Determine the [X, Y] coordinate at the center of the cell enclosing the given text.  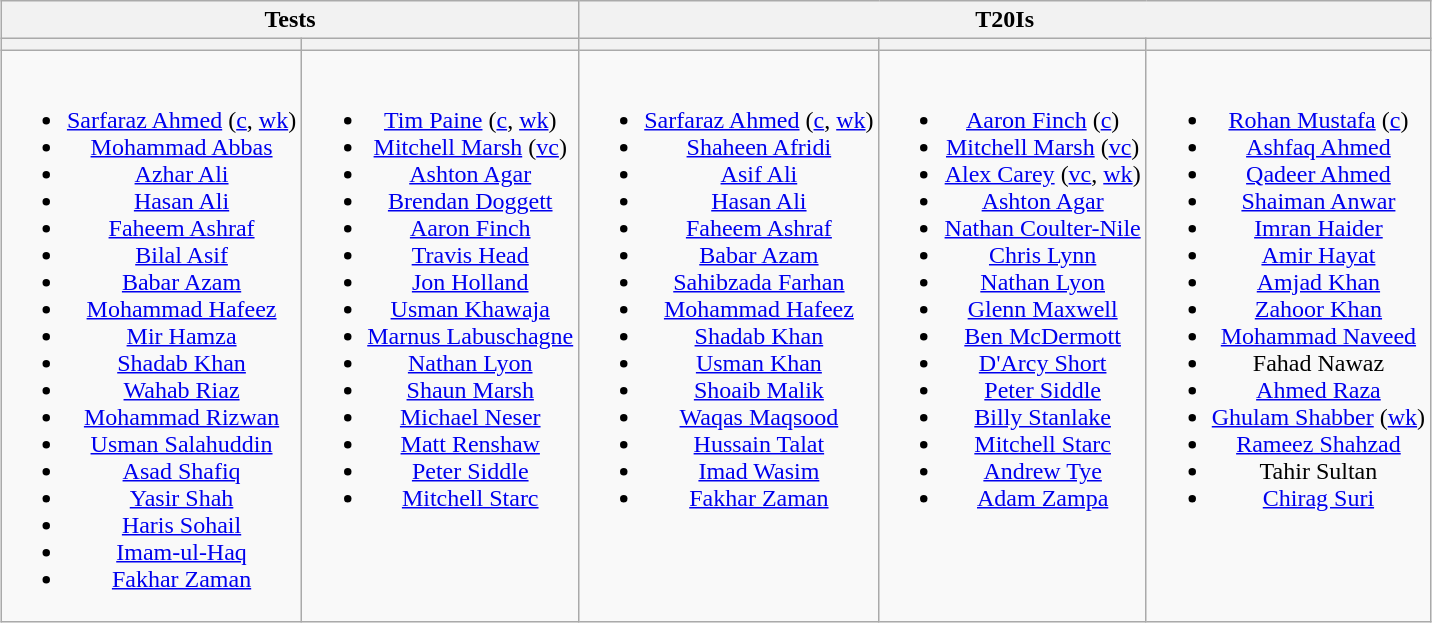
T20Is [1005, 20]
Tests [290, 20]
